Find where the given text appears and provide that cell's center as [X, Y] coordinate. 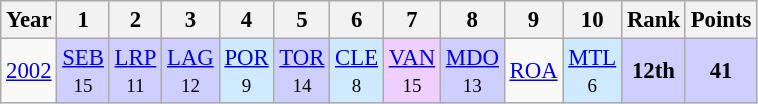
3 [190, 20]
MDO13 [472, 72]
10 [592, 20]
9 [534, 20]
ROA [534, 72]
12th [654, 72]
POR9 [246, 72]
4 [246, 20]
SEB15 [83, 72]
41 [720, 72]
5 [302, 20]
VAN15 [412, 72]
LRP11 [135, 72]
Points [720, 20]
MTL6 [592, 72]
LAG12 [190, 72]
TOR14 [302, 72]
Rank [654, 20]
8 [472, 20]
CLE8 [357, 72]
2 [135, 20]
6 [357, 20]
1 [83, 20]
7 [412, 20]
Year [29, 20]
2002 [29, 72]
